Return the [X, Y] coordinate for the center point of the cell that contains the specified text.  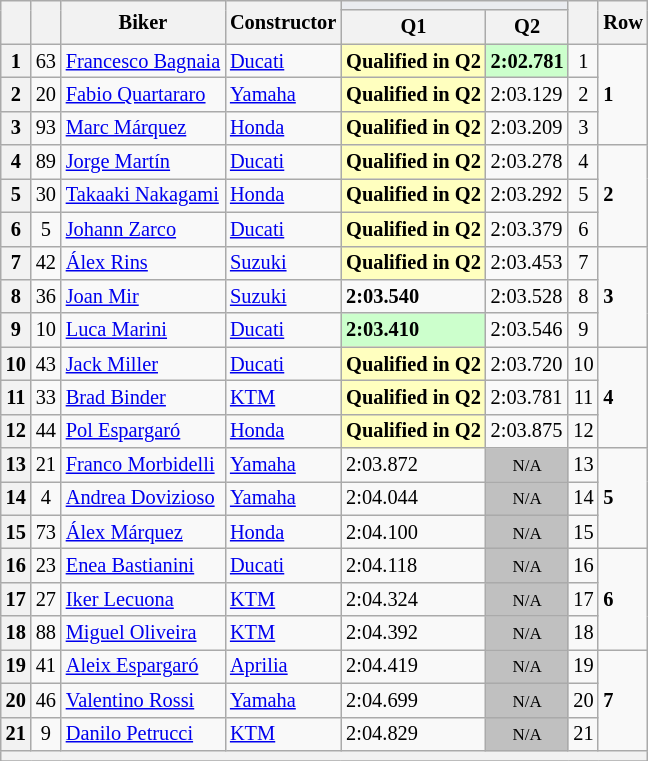
2:04.324 [413, 599]
93 [46, 128]
2:04.118 [413, 565]
2:03.209 [528, 128]
Andrea Dovizioso [143, 498]
Pol Espargaró [143, 431]
2:03.292 [528, 195]
Q2 [528, 27]
Enea Bastianini [143, 565]
2:04.392 [413, 633]
Marc Márquez [143, 128]
2:03.453 [528, 263]
2:03.129 [528, 94]
Franco Morbidelli [143, 465]
33 [46, 397]
2:03.872 [413, 465]
36 [46, 296]
2:02.781 [528, 61]
2:04.829 [413, 734]
2:03.875 [528, 431]
Row [622, 22]
Aprilia [283, 666]
30 [46, 195]
Álex Rins [143, 263]
2:04.419 [413, 666]
2:03.278 [528, 162]
88 [46, 633]
2:03.546 [528, 330]
Álex Márquez [143, 532]
Takaaki Nakagami [143, 195]
Valentino Rossi [143, 700]
63 [46, 61]
Danilo Petrucci [143, 734]
Francesco Bagnaia [143, 61]
2:03.528 [528, 296]
Constructor [283, 22]
2:03.781 [528, 397]
89 [46, 162]
Iker Lecuona [143, 599]
27 [46, 599]
Biker [143, 22]
Johann Zarco [143, 229]
41 [46, 666]
Luca Marini [143, 330]
Aleix Espargaró [143, 666]
2:04.044 [413, 498]
Jorge Martín [143, 162]
2:03.410 [413, 330]
2:03.379 [528, 229]
Joan Mir [143, 296]
44 [46, 431]
Q1 [413, 27]
2:03.540 [413, 296]
43 [46, 364]
42 [46, 263]
Jack Miller [143, 364]
Fabio Quartararo [143, 94]
73 [46, 532]
Miguel Oliveira [143, 633]
2:04.100 [413, 532]
2:03.720 [528, 364]
23 [46, 565]
46 [46, 700]
2:04.699 [413, 700]
Brad Binder [143, 397]
